Identify which cell holds the provided text, then report its (X, Y) central coordinate. 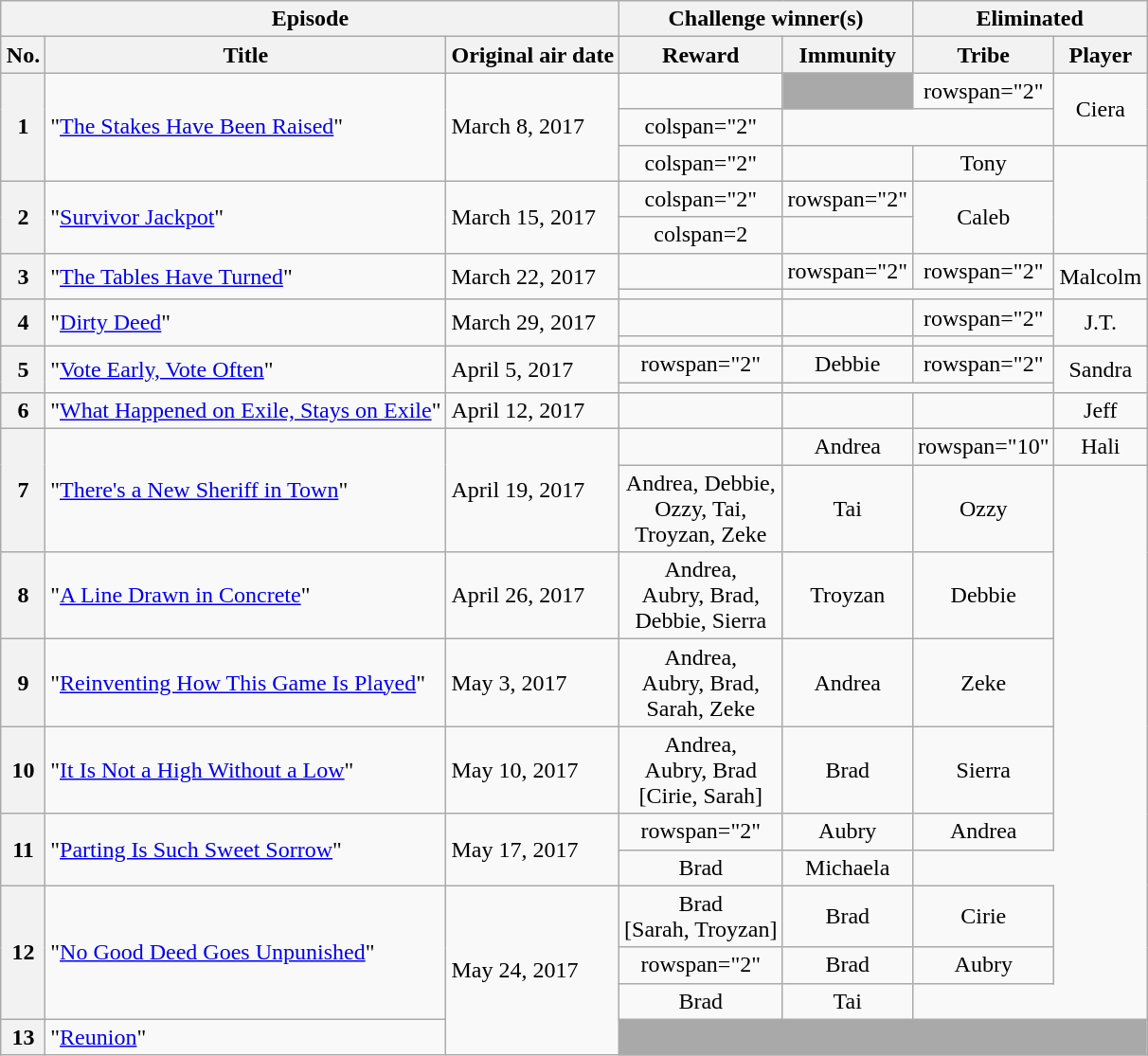
Episode (310, 19)
May 3, 2017 (532, 683)
May 10, 2017 (532, 770)
"Reunion" (246, 1037)
"Vote Early, Vote Often" (246, 369)
May 17, 2017 (532, 850)
March 29, 2017 (532, 322)
8 (23, 596)
5 (23, 369)
"The Tables Have Turned" (246, 277)
"Parting Is Such Sweet Sorrow" (246, 850)
May 24, 2017 (532, 970)
April 5, 2017 (532, 369)
Zeke (983, 683)
Hali (1101, 447)
Andrea,Aubry, Brad[Cirie, Sarah] (701, 770)
2 (23, 217)
"Reinventing How This Game Is Played" (246, 683)
J.T. (1101, 322)
Sandra (1101, 369)
"No Good Deed Goes Unpunished" (246, 953)
Malcolm (1101, 277)
Challenge winner(s) (766, 19)
"The Stakes Have Been Raised" (246, 127)
Andrea,Aubry, Brad,Debbie, Sierra (701, 596)
13 (23, 1037)
"Dirty Deed" (246, 322)
11 (23, 850)
Title (246, 55)
colspan=2 (701, 235)
March 15, 2017 (532, 217)
Immunity (848, 55)
Ozzy (983, 509)
Cirie (983, 917)
12 (23, 953)
"Survivor Jackpot" (246, 217)
"What Happened on Exile, Stays on Exile" (246, 411)
Andrea,Aubry, Brad,Sarah, Zeke (701, 683)
Caleb (983, 217)
April 19, 2017 (532, 491)
Original air date (532, 55)
March 8, 2017 (532, 127)
4 (23, 322)
1 (23, 127)
10 (23, 770)
3 (23, 277)
Sierra (983, 770)
"A Line Drawn in Concrete" (246, 596)
"There's a New Sheriff in Town" (246, 491)
Andrea, Debbie,Ozzy, Tai,Troyzan, Zeke (701, 509)
Jeff (1101, 411)
April 26, 2017 (532, 596)
Brad[Sarah, Troyzan] (701, 917)
March 22, 2017 (532, 277)
April 12, 2017 (532, 411)
No. (23, 55)
Tribe (983, 55)
Eliminated (1029, 19)
Player (1101, 55)
7 (23, 491)
rowspan="10" (983, 447)
Michaela (848, 868)
Ciera (1101, 109)
9 (23, 683)
Reward (701, 55)
Tony (983, 163)
Troyzan (848, 596)
6 (23, 411)
"It Is Not a High Without a Low" (246, 770)
